Pinpoint the cell where the given text exists, returning its [x, y] midpoint coordinate. 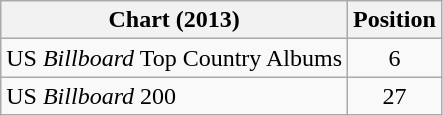
US Billboard 200 [174, 96]
Position [395, 20]
27 [395, 96]
US Billboard Top Country Albums [174, 58]
Chart (2013) [174, 20]
6 [395, 58]
